Identify which cell holds the provided text, then report its (X, Y) central coordinate. 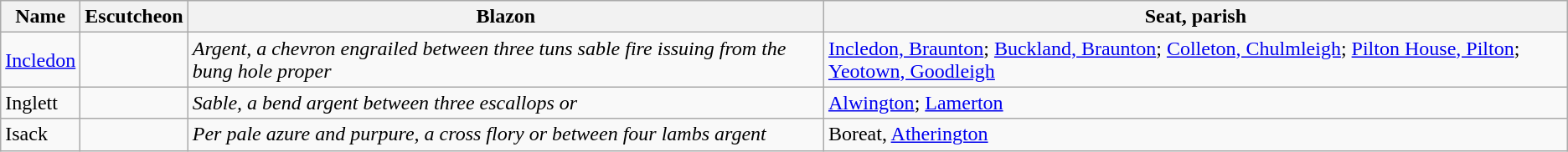
Per pale azure and purpure, a cross flory or between four lambs argent (506, 134)
Isack (40, 134)
Seat, parish (1195, 17)
Blazon (506, 17)
Incledon (40, 60)
Sable, a bend argent between three escallops or (506, 103)
Argent, a chevron engrailed between three tuns sable fire issuing from the bung hole proper (506, 60)
Escutcheon (134, 17)
Name (40, 17)
Incledon, Braunton; Buckland, Braunton; Colleton, Chulmleigh; Pilton House, Pilton; Yeotown, Goodleigh (1195, 60)
Boreat, Atherington (1195, 134)
Alwington; Lamerton (1195, 103)
Inglett (40, 103)
